Return [X, Y] of the center of cell containing provided text 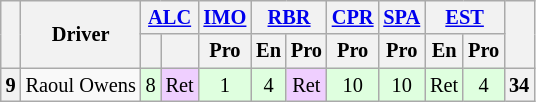
1 [226, 85]
Driver [81, 34]
8 [151, 85]
9 [11, 85]
IMO [226, 17]
CPR [353, 17]
34 [519, 85]
ALC [170, 17]
EST [464, 17]
SPA [402, 17]
RBR [289, 17]
Raoul Owens [81, 85]
